Determine the [X, Y] coordinate at the center of the cell enclosing the given text.  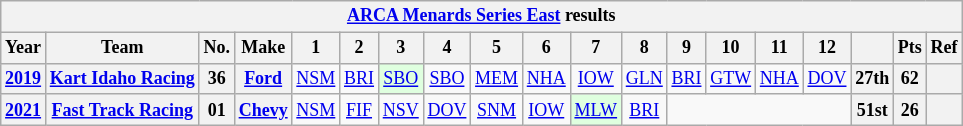
Ford [263, 78]
51st [872, 110]
62 [910, 78]
5 [497, 48]
12 [827, 48]
3 [400, 48]
ARCA Menards Series East results [482, 16]
9 [686, 48]
Team [122, 48]
11 [779, 48]
7 [596, 48]
2019 [24, 78]
1 [316, 48]
MLW [596, 110]
27th [872, 78]
No. [216, 48]
01 [216, 110]
FIF [360, 110]
Kart Idaho Racing [122, 78]
4 [447, 48]
2 [360, 48]
26 [910, 110]
Ref [944, 48]
8 [644, 48]
6 [546, 48]
2021 [24, 110]
36 [216, 78]
Make [263, 48]
10 [731, 48]
GLN [644, 78]
Year [24, 48]
NSV [400, 110]
Fast Track Racing [122, 110]
Pts [910, 48]
GTW [731, 78]
MEM [497, 78]
Chevy [263, 110]
SNM [497, 110]
